Capture the cell that displays the provided text and extract its [X, Y] central coordinate. 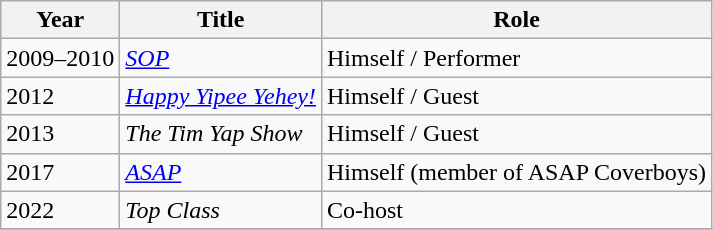
Co-host [516, 210]
Himself (member of ASAP Coverboys) [516, 172]
The Tim Yap Show [221, 134]
Title [221, 20]
2017 [60, 172]
2012 [60, 96]
Top Class [221, 210]
Role [516, 20]
ASAP [221, 172]
SOP [221, 58]
Year [60, 20]
Himself / Performer [516, 58]
2009–2010 [60, 58]
2022 [60, 210]
2013 [60, 134]
Happy Yipee Yehey! [221, 96]
